Provide the (X, Y) coordinate of the cell's center where the given text is located.  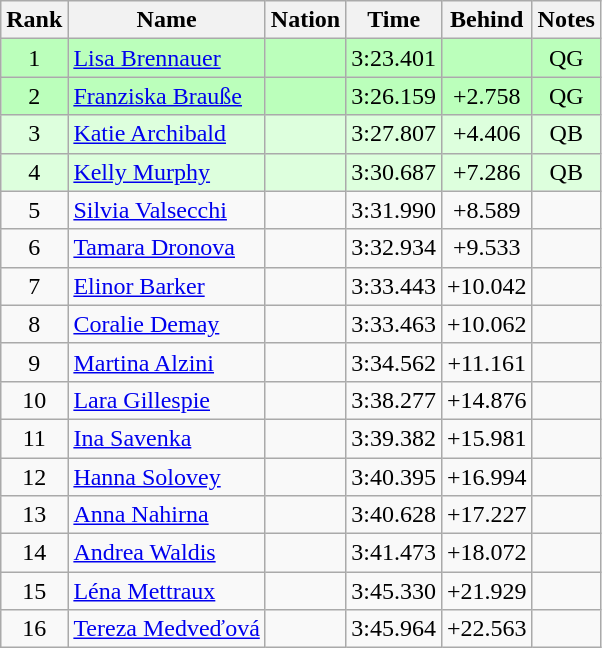
4 (34, 172)
13 (34, 515)
Katie Archibald (166, 134)
+10.062 (486, 324)
9 (34, 362)
3:32.934 (394, 248)
3:27.807 (394, 134)
Time (394, 20)
Hanna Solovey (166, 477)
+18.072 (486, 553)
+7.286 (486, 172)
Anna Nahirna (166, 515)
+17.227 (486, 515)
Léna Mettraux (166, 591)
8 (34, 324)
3:40.628 (394, 515)
Tamara Dronova (166, 248)
+9.533 (486, 248)
3:45.964 (394, 629)
11 (34, 438)
2 (34, 96)
Elinor Barker (166, 286)
3 (34, 134)
3:38.277 (394, 400)
Kelly Murphy (166, 172)
Ina Savenka (166, 438)
3:45.330 (394, 591)
3:34.562 (394, 362)
3:23.401 (394, 58)
12 (34, 477)
14 (34, 553)
3:26.159 (394, 96)
3:40.395 (394, 477)
7 (34, 286)
+10.042 (486, 286)
Lara Gillespie (166, 400)
3:39.382 (394, 438)
6 (34, 248)
Name (166, 20)
Rank (34, 20)
5 (34, 210)
+11.161 (486, 362)
Andrea Waldis (166, 553)
Franziska Brauße (166, 96)
+21.929 (486, 591)
3:33.463 (394, 324)
Nation (305, 20)
Tereza Medveďová (166, 629)
15 (34, 591)
Silvia Valsecchi (166, 210)
+2.758 (486, 96)
+8.589 (486, 210)
Coralie Demay (166, 324)
10 (34, 400)
+4.406 (486, 134)
3:41.473 (394, 553)
Lisa Brennauer (166, 58)
1 (34, 58)
+14.876 (486, 400)
Notes (566, 20)
Behind (486, 20)
3:31.990 (394, 210)
3:30.687 (394, 172)
16 (34, 629)
+15.981 (486, 438)
Martina Alzini (166, 362)
+22.563 (486, 629)
3:33.443 (394, 286)
+16.994 (486, 477)
